Determine the (x, y) coordinate at the center of the cell enclosing the given text.  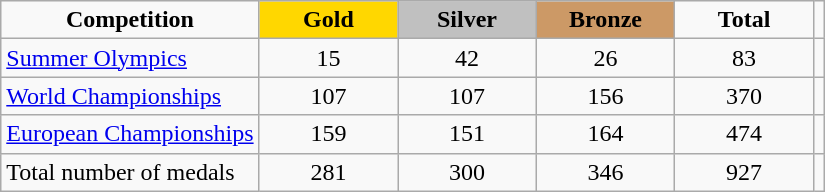
156 (606, 96)
346 (606, 172)
281 (328, 172)
Gold (328, 20)
370 (744, 96)
159 (328, 134)
151 (468, 134)
474 (744, 134)
Competition (130, 20)
European Championships (130, 134)
164 (606, 134)
42 (468, 58)
83 (744, 58)
927 (744, 172)
Total (744, 20)
Total number of medals (130, 172)
26 (606, 58)
300 (468, 172)
Summer Olympics (130, 58)
Bronze (606, 20)
15 (328, 58)
World Championships (130, 96)
Silver (468, 20)
